Output the [X, Y] coordinate of the center of the cell containing the given text.  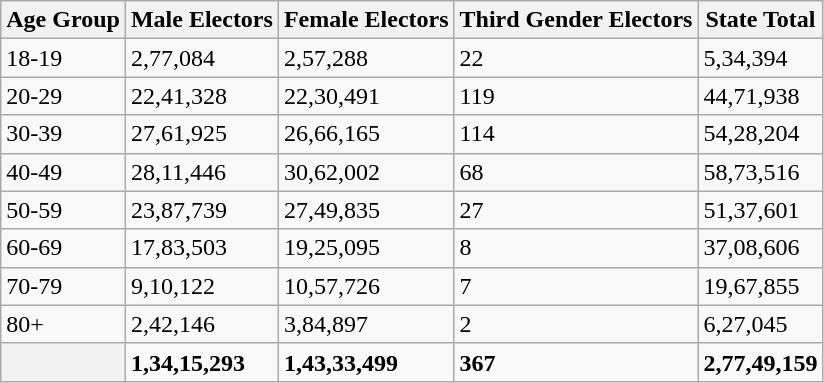
17,83,503 [202, 248]
22,30,491 [366, 96]
Age Group [64, 20]
80+ [64, 324]
19,67,855 [760, 286]
58,73,516 [760, 172]
22,41,328 [202, 96]
50-59 [64, 210]
51,37,601 [760, 210]
2,57,288 [366, 58]
Female Electors [366, 20]
22 [576, 58]
70-79 [64, 286]
8 [576, 248]
2,77,49,159 [760, 362]
37,08,606 [760, 248]
Male Electors [202, 20]
54,28,204 [760, 134]
367 [576, 362]
30,62,002 [366, 172]
2,77,084 [202, 58]
30-39 [64, 134]
28,11,446 [202, 172]
114 [576, 134]
60-69 [64, 248]
Third Gender Electors [576, 20]
27,49,835 [366, 210]
68 [576, 172]
44,71,938 [760, 96]
40-49 [64, 172]
18-19 [64, 58]
2 [576, 324]
26,66,165 [366, 134]
23,87,739 [202, 210]
6,27,045 [760, 324]
1,34,15,293 [202, 362]
5,34,394 [760, 58]
9,10,122 [202, 286]
7 [576, 286]
20-29 [64, 96]
10,57,726 [366, 286]
119 [576, 96]
1,43,33,499 [366, 362]
2,42,146 [202, 324]
27 [576, 210]
3,84,897 [366, 324]
19,25,095 [366, 248]
27,61,925 [202, 134]
State Total [760, 20]
